Extract the (X, Y) coordinate from the center of the cell holding the provided text.  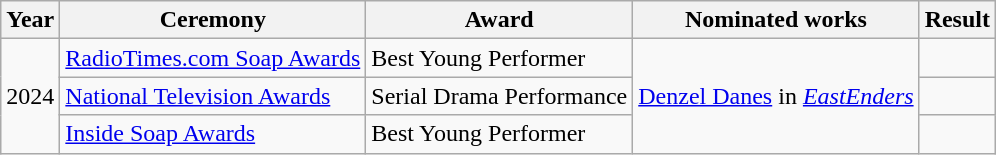
Ceremony (213, 20)
RadioTimes.com Soap Awards (213, 58)
Award (500, 20)
Result (957, 20)
Nominated works (776, 20)
Year (30, 20)
Inside Soap Awards (213, 134)
Serial Drama Performance (500, 96)
Denzel Danes in EastEnders (776, 96)
2024 (30, 96)
National Television Awards (213, 96)
